Extract the (X, Y) coordinate from the center of the cell holding the provided text.  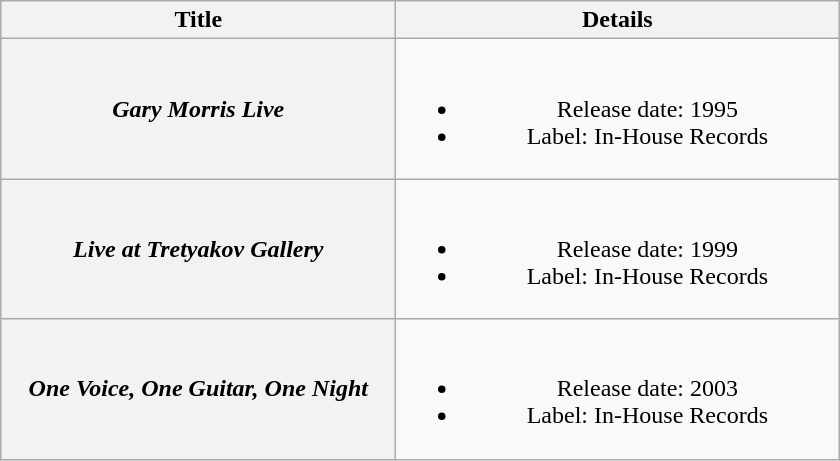
Gary Morris Live (198, 109)
Details (618, 20)
Live at Tretyakov Gallery (198, 249)
Title (198, 20)
Release date: 1995Label: In-House Records (618, 109)
Release date: 2003Label: In-House Records (618, 389)
One Voice, One Guitar, One Night (198, 389)
Release date: 1999Label: In-House Records (618, 249)
